Detect which cell encompasses the target text, then output its (X, Y) center coordinate. 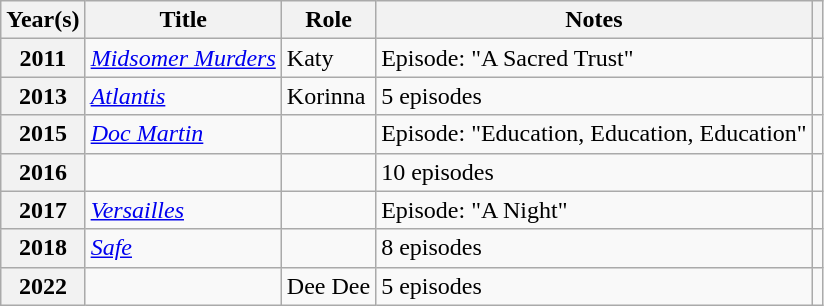
2015 (43, 134)
2013 (43, 96)
8 episodes (594, 248)
2018 (43, 248)
Doc Martin (183, 134)
2011 (43, 58)
Episode: "A Sacred Trust" (594, 58)
Notes (594, 20)
10 episodes (594, 172)
Role (328, 20)
Korinna (328, 96)
Versailles (183, 210)
Episode: "A Night" (594, 210)
Midsomer Murders (183, 58)
Title (183, 20)
Katy (328, 58)
Dee Dee (328, 286)
2017 (43, 210)
Episode: "Education, Education, Education" (594, 134)
Year(s) (43, 20)
Atlantis (183, 96)
2022 (43, 286)
2016 (43, 172)
Safe (183, 248)
